Return the [x, y] coordinate for the center point of the cell that contains the specified text.  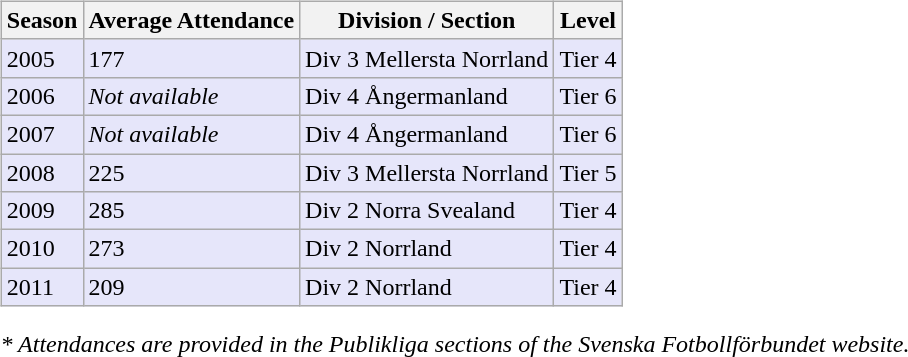
Div 2 Norra Svealand [427, 211]
Average Attendance [192, 20]
Season [42, 20]
2009 [42, 211]
Division / Section [427, 20]
Tier 5 [588, 173]
2010 [42, 249]
2008 [42, 173]
225 [192, 173]
285 [192, 211]
209 [192, 287]
2011 [42, 287]
2006 [42, 96]
177 [192, 58]
Level [588, 20]
2005 [42, 58]
2007 [42, 134]
273 [192, 249]
